Return [X, Y] of the center of cell containing provided text 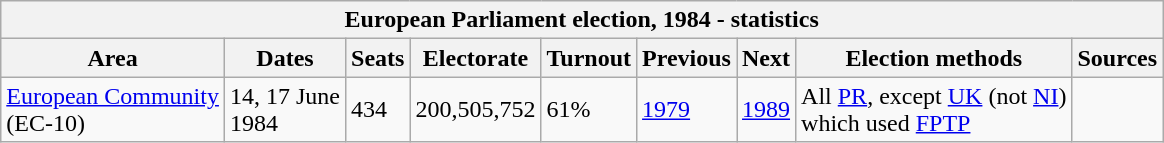
European Community(EC-10) [113, 110]
14, 17 June1984 [284, 110]
Area [113, 58]
1989 [766, 110]
434 [378, 110]
Sources [1118, 58]
All PR, except UK (not NI)which used FPTP [934, 110]
Turnout [589, 58]
1979 [687, 110]
European Parliament election, 1984 - statistics [582, 20]
61% [589, 110]
Election methods [934, 58]
Next [766, 58]
Electorate [476, 58]
Dates [284, 58]
Seats [378, 58]
Previous [687, 58]
200,505,752 [476, 110]
